From the cell containing the given text, extract its center point as [X, Y] coordinate. 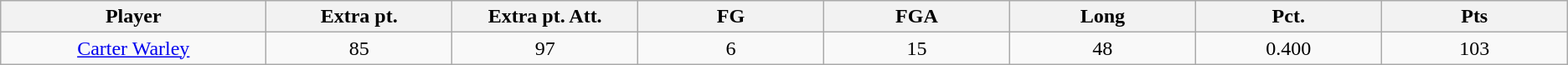
48 [1102, 48]
Long [1102, 17]
6 [731, 48]
Pct. [1288, 17]
97 [545, 48]
Carter Warley [134, 48]
85 [359, 48]
Extra pt. [359, 17]
15 [916, 48]
Player [134, 17]
FGA [916, 17]
Extra pt. Att. [545, 17]
Pts [1474, 17]
FG [731, 17]
103 [1474, 48]
0.400 [1288, 48]
